Detect which cell encompasses the target text, then output its (X, Y) center coordinate. 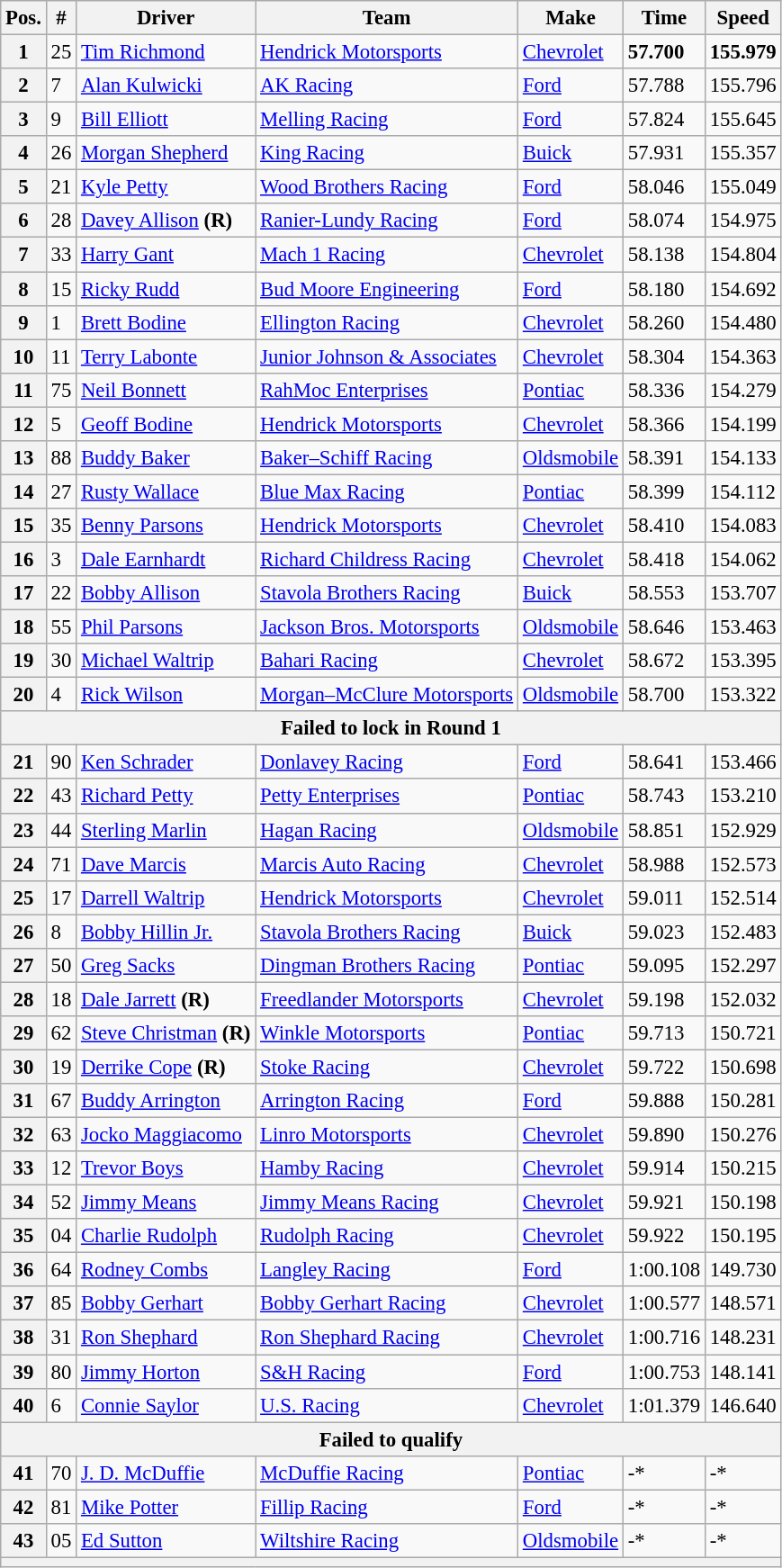
152.032 (743, 999)
Jocko Maggiacomo (166, 1135)
Bobby Gerhart (166, 1304)
Ron Shephard (166, 1338)
Richard Petty (166, 797)
58.851 (664, 830)
155.796 (743, 86)
150.721 (743, 1033)
59.011 (664, 897)
Donlavey Racing (387, 762)
146.640 (743, 1405)
154.363 (743, 356)
148.141 (743, 1372)
44 (61, 830)
58.138 (664, 255)
58.553 (664, 593)
1:00.108 (664, 1270)
36 (23, 1270)
04 (61, 1236)
Bill Elliott (166, 120)
58.180 (664, 289)
Ricky Rudd (166, 289)
Petty Enterprises (387, 797)
05 (61, 1541)
58.672 (664, 661)
U.S. Racing (387, 1405)
58.336 (664, 390)
Wiltshire Racing (387, 1541)
63 (61, 1135)
1:01.379 (664, 1405)
148.231 (743, 1338)
23 (23, 830)
Team (387, 18)
155.357 (743, 153)
154.975 (743, 221)
Morgan Shepherd (166, 153)
Langley Racing (387, 1270)
Jimmy Horton (166, 1372)
155.645 (743, 120)
55 (61, 627)
150.698 (743, 1067)
150.198 (743, 1203)
58.646 (664, 627)
2 (23, 86)
Rick Wilson (166, 695)
155.979 (743, 52)
59.198 (664, 999)
Connie Saylor (166, 1405)
40 (23, 1405)
58.074 (664, 221)
Make (571, 18)
Dave Marcis (166, 864)
1:00.716 (664, 1338)
155.049 (743, 187)
Pos. (23, 18)
Ranier-Lundy Racing (387, 221)
153.322 (743, 695)
Dale Earnhardt (166, 559)
58.260 (664, 322)
Benny Parsons (166, 526)
85 (61, 1304)
Baker–Schiff Racing (387, 458)
58.046 (664, 187)
Buddy Arrington (166, 1101)
Time (664, 18)
152.483 (743, 932)
88 (61, 458)
Bahari Racing (387, 661)
Alan Kulwicki (166, 86)
154.199 (743, 424)
S&H Racing (387, 1372)
80 (61, 1372)
16 (23, 559)
Dale Jarrett (R) (166, 999)
King Racing (387, 153)
152.929 (743, 830)
59.922 (664, 1236)
154.692 (743, 289)
Marcis Auto Racing (387, 864)
Rodney Combs (166, 1270)
Phil Parsons (166, 627)
58.988 (664, 864)
153.395 (743, 661)
34 (23, 1203)
59.722 (664, 1067)
58.366 (664, 424)
Buddy Baker (166, 458)
59.095 (664, 966)
58.304 (664, 356)
Brett Bodine (166, 322)
Greg Sacks (166, 966)
Ken Schrader (166, 762)
41 (23, 1473)
20 (23, 695)
59.890 (664, 1135)
Rusty Wallace (166, 491)
Jimmy Means Racing (387, 1203)
58.391 (664, 458)
58.399 (664, 491)
59.888 (664, 1101)
24 (23, 864)
Jackson Bros. Motorsports (387, 627)
Failed to qualify (391, 1439)
71 (61, 864)
154.062 (743, 559)
75 (61, 390)
Hagan Racing (387, 830)
Neil Bonnett (166, 390)
Geoff Bodine (166, 424)
81 (61, 1507)
149.730 (743, 1270)
Stoke Racing (387, 1067)
# (61, 18)
Bobby Gerhart Racing (387, 1304)
Rudolph Racing (387, 1236)
Trevor Boys (166, 1168)
Mike Potter (166, 1507)
150.195 (743, 1236)
Ed Sutton (166, 1541)
Sterling Marlin (166, 830)
Steve Christman (R) (166, 1033)
37 (23, 1304)
67 (61, 1101)
153.707 (743, 593)
Ellington Racing (387, 322)
AK Racing (387, 86)
57.824 (664, 120)
1:00.753 (664, 1372)
57.788 (664, 86)
150.276 (743, 1135)
Wood Brothers Racing (387, 187)
58.418 (664, 559)
Davey Allison (R) (166, 221)
59.023 (664, 932)
152.514 (743, 897)
64 (61, 1270)
58.410 (664, 526)
Richard Childress Racing (387, 559)
J. D. McDuffie (166, 1473)
14 (23, 491)
59.713 (664, 1033)
52 (61, 1203)
153.463 (743, 627)
McDuffie Racing (387, 1473)
148.571 (743, 1304)
Speed (743, 18)
Blue Max Racing (387, 491)
Kyle Petty (166, 187)
29 (23, 1033)
10 (23, 356)
70 (61, 1473)
153.210 (743, 797)
Derrike Cope (R) (166, 1067)
59.914 (664, 1168)
57.931 (664, 153)
32 (23, 1135)
Michael Waltrip (166, 661)
58.700 (664, 695)
58.743 (664, 797)
152.297 (743, 966)
154.083 (743, 526)
58.641 (664, 762)
Ron Shephard Racing (387, 1338)
Bud Moore Engineering (387, 289)
Tim Richmond (166, 52)
Terry Labonte (166, 356)
Dingman Brothers Racing (387, 966)
154.804 (743, 255)
Hamby Racing (387, 1168)
154.133 (743, 458)
RahMoc Enterprises (387, 390)
150.215 (743, 1168)
Fillip Racing (387, 1507)
62 (61, 1033)
Driver (166, 18)
Bobby Allison (166, 593)
Jimmy Means (166, 1203)
13 (23, 458)
Linro Motorsports (387, 1135)
Arrington Racing (387, 1101)
Freedlander Motorsports (387, 999)
Darrell Waltrip (166, 897)
Junior Johnson & Associates (387, 356)
Bobby Hillin Jr. (166, 932)
59.921 (664, 1203)
1:00.577 (664, 1304)
Mach 1 Racing (387, 255)
152.573 (743, 864)
Failed to lock in Round 1 (391, 728)
Winkle Motorsports (387, 1033)
153.466 (743, 762)
154.480 (743, 322)
154.112 (743, 491)
42 (23, 1507)
50 (61, 966)
Morgan–McClure Motorsports (387, 695)
154.279 (743, 390)
57.700 (664, 52)
Harry Gant (166, 255)
38 (23, 1338)
90 (61, 762)
Charlie Rudolph (166, 1236)
39 (23, 1372)
150.281 (743, 1101)
Melling Racing (387, 120)
